Return [X, Y] of the center of cell containing provided text 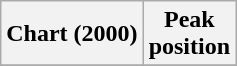
Peakposition [189, 34]
Chart (2000) [72, 34]
